Determine the [x, y] coordinate at the center of the cell enclosing the given text.  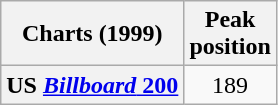
Peakposition [230, 34]
Charts (1999) [92, 34]
US Billboard 200 [92, 85]
189 [230, 85]
